From the cell containing the given text, extract its center point as [x, y] coordinate. 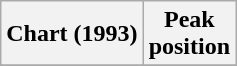
Chart (1993) [72, 34]
Peakposition [189, 34]
